Determine the (x, y) coordinate at the center of the cell enclosing the given text.  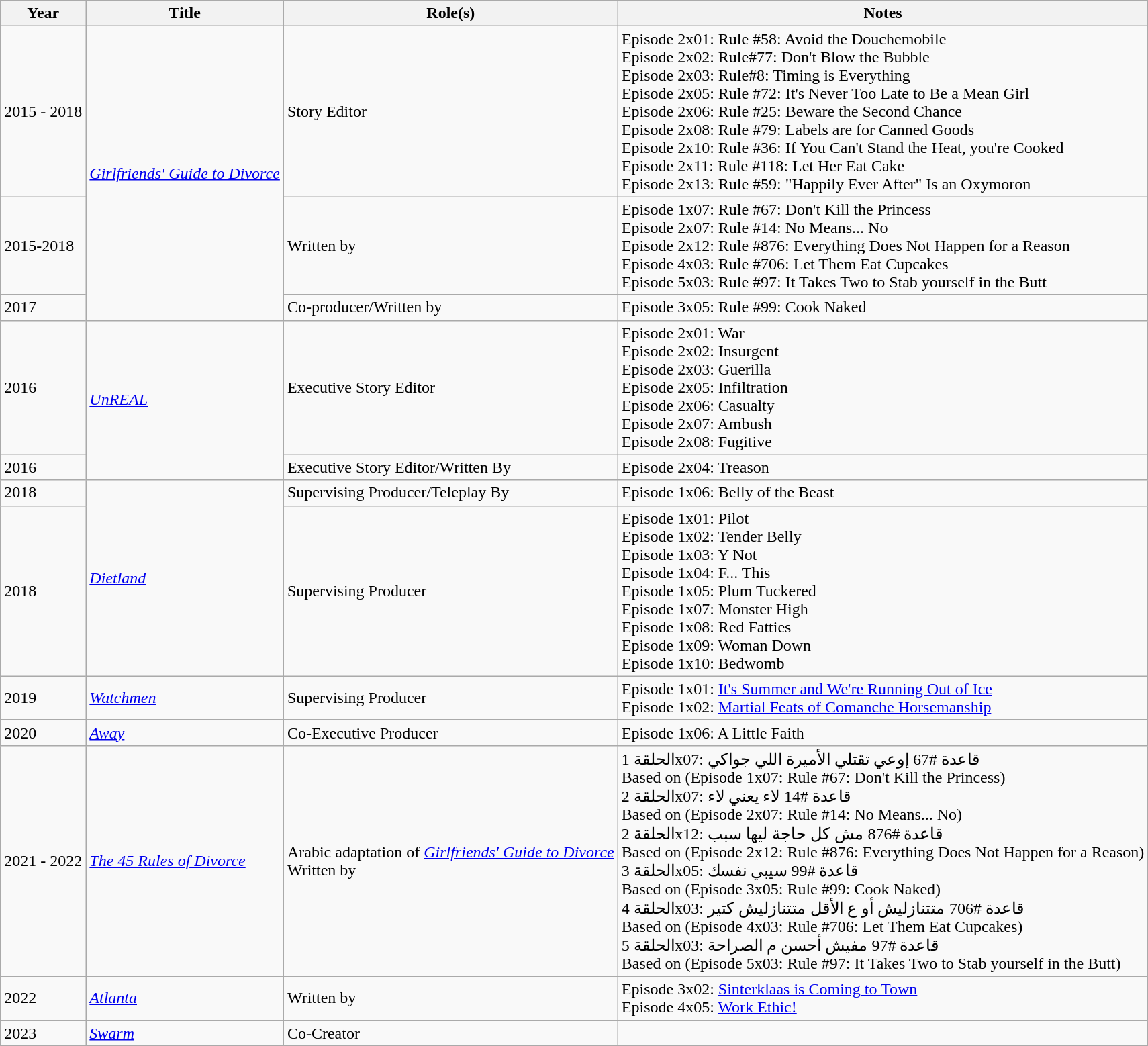
2022 (43, 998)
2015 - 2018 (43, 111)
Atlanta (185, 998)
Episode 1x06: Belly of the Beast (883, 493)
Executive Story Editor (450, 387)
2019 (43, 698)
Role(s) (450, 13)
Dietland (185, 578)
2020 (43, 732)
Supervising Producer/Teleplay By (450, 493)
Girlfriends' Guide to Divorce (185, 173)
The 45 Rules of Divorce (185, 861)
2015-2018 (43, 246)
Notes (883, 13)
2017 (43, 307)
Episode 1x01: It's Summer and We're Running Out of IceEpisode 1x02: Martial Feats of Comanche Horsemanship (883, 698)
Story Editor (450, 111)
Episode 2x04: Treason (883, 467)
Title (185, 13)
Episode 3x05: Rule #99: Cook Naked (883, 307)
Arabic adaptation of Girlfriends' Guide to Divorce Written by (450, 861)
Co-Creator (450, 1033)
2021 - 2022 (43, 861)
Episode 3x02: Sinterklaas is Coming to TownEpisode 4x05: Work Ethic! (883, 998)
Year (43, 13)
Watchmen (185, 698)
Away (185, 732)
Swarm (185, 1033)
UnREAL (185, 400)
2023 (43, 1033)
Episode 1x06: A Little Faith (883, 732)
Co-Executive Producer (450, 732)
Co-producer/Written by (450, 307)
Executive Story Editor/Written By (450, 467)
